Return (x, y) of the center of cell containing provided text 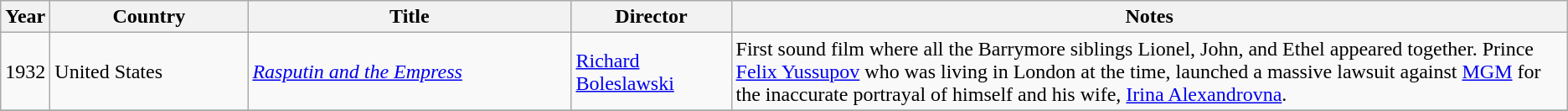
1932 (25, 71)
Rasputin and the Empress (410, 71)
Year (25, 17)
Title (410, 17)
Richard Boleslawski (652, 71)
Notes (1149, 17)
Director (652, 17)
Country (149, 17)
United States (149, 71)
